Find where the given text appears and provide that cell's center as [X, Y] coordinate. 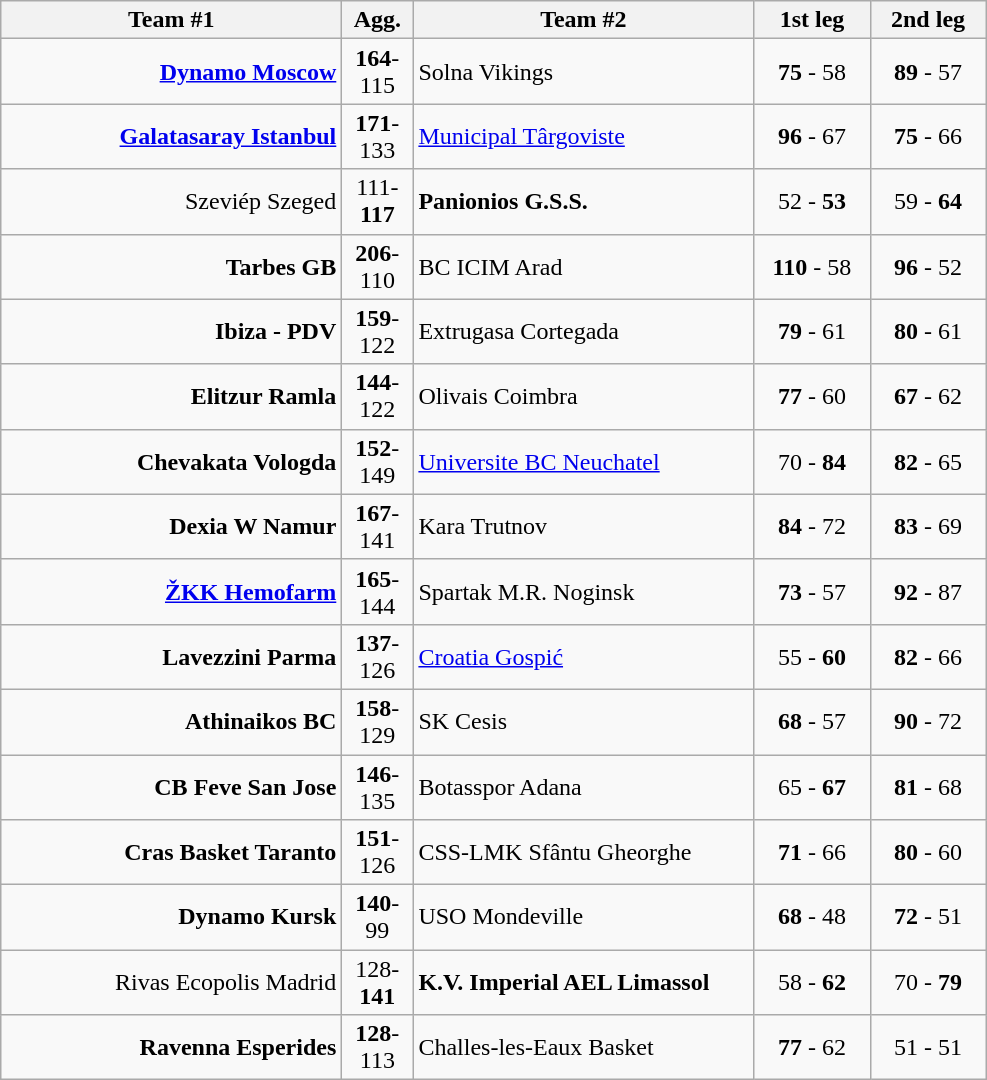
Dynamo Kursk [172, 918]
Elitzur Ramla [172, 396]
89 - 57 [928, 72]
75 - 66 [928, 136]
83 - 69 [928, 526]
71 - 66 [812, 852]
Spartak M.R. Noginsk [584, 592]
Universite BC Neuchatel [584, 462]
80 - 61 [928, 332]
65 - 67 [812, 786]
72 - 51 [928, 918]
171-133 [378, 136]
Cras Basket Taranto [172, 852]
Dynamo Moscow [172, 72]
128-141 [378, 982]
CB Feve San Jose [172, 786]
USO Mondeville [584, 918]
SK Cesis [584, 722]
55 - 60 [812, 656]
CSS-LMK Sfântu Gheorghe [584, 852]
Athinaikos BC [172, 722]
90 - 72 [928, 722]
70 - 84 [812, 462]
152-149 [378, 462]
77 - 60 [812, 396]
84 - 72 [812, 526]
52 - 53 [812, 202]
K.V. Imperial AEL Limassol [584, 982]
Galatasaray Istanbul [172, 136]
167-141 [378, 526]
58 - 62 [812, 982]
110 - 58 [812, 266]
Extrugasa Cortegada [584, 332]
128-113 [378, 1048]
Ibiza - PDV [172, 332]
Szeviép Szeged [172, 202]
2nd leg [928, 20]
Agg. [378, 20]
164-115 [378, 72]
96 - 67 [812, 136]
111-117 [378, 202]
Ravenna Esperides [172, 1048]
151-126 [378, 852]
70 - 79 [928, 982]
Team #1 [172, 20]
137-126 [378, 656]
68 - 48 [812, 918]
165-144 [378, 592]
Olivais Coimbra [584, 396]
Team #2 [584, 20]
79 - 61 [812, 332]
92 - 87 [928, 592]
96 - 52 [928, 266]
82 - 65 [928, 462]
Challes-les-Eaux Basket [584, 1048]
75 - 58 [812, 72]
ŽKK Hemofarm [172, 592]
Kara Trutnov [584, 526]
77 - 62 [812, 1048]
Croatia Gospić [584, 656]
68 - 57 [812, 722]
73 - 57 [812, 592]
Tarbes GB [172, 266]
80 - 60 [928, 852]
1st leg [812, 20]
BC ICIM Arad [584, 266]
67 - 62 [928, 396]
206-110 [378, 266]
Panionios G.S.S. [584, 202]
Solna Vikings [584, 72]
Lavezzini Parma [172, 656]
158-129 [378, 722]
Dexia W Namur [172, 526]
Botasspor Adana [584, 786]
144-122 [378, 396]
59 - 64 [928, 202]
Municipal Târgoviste [584, 136]
159-122 [378, 332]
146-135 [378, 786]
51 - 51 [928, 1048]
Rivas Ecopolis Madrid [172, 982]
140-99 [378, 918]
82 - 66 [928, 656]
Chevakata Vologda [172, 462]
81 - 68 [928, 786]
